Locate the cell with the specified text and output its (x, y) center coordinate. 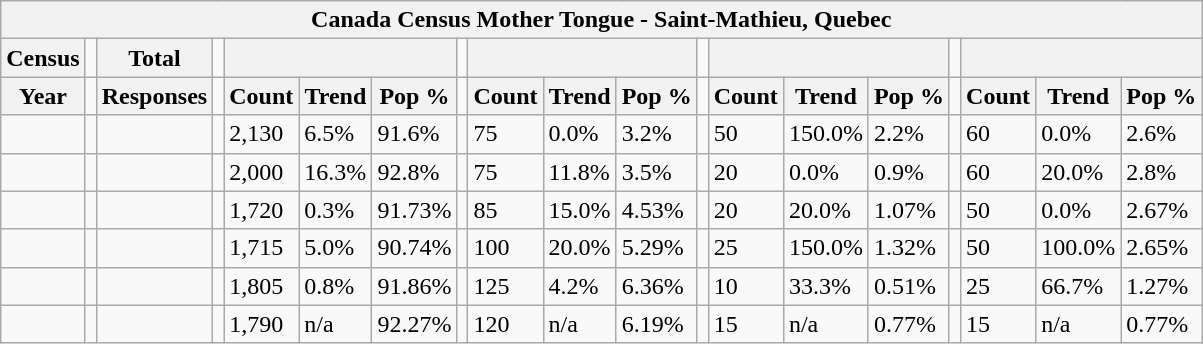
1,720 (262, 210)
120 (506, 324)
6.5% (336, 134)
125 (506, 286)
4.53% (656, 210)
2,000 (262, 172)
92.8% (414, 172)
33.3% (826, 286)
Canada Census Mother Tongue - Saint-Mathieu, Quebec (602, 20)
85 (506, 210)
91.6% (414, 134)
91.73% (414, 210)
91.86% (414, 286)
5.0% (336, 248)
1.27% (1162, 286)
Responses (154, 96)
0.3% (336, 210)
15.0% (580, 210)
90.74% (414, 248)
3.5% (656, 172)
Year (43, 96)
1.32% (908, 248)
10 (746, 286)
2.6% (1162, 134)
1,805 (262, 286)
66.7% (1078, 286)
0.8% (336, 286)
1,790 (262, 324)
16.3% (336, 172)
2.2% (908, 134)
92.27% (414, 324)
3.2% (656, 134)
2.67% (1162, 210)
0.51% (908, 286)
5.29% (656, 248)
1,715 (262, 248)
6.36% (656, 286)
6.19% (656, 324)
11.8% (580, 172)
2.8% (1162, 172)
100.0% (1078, 248)
4.2% (580, 286)
Total (154, 58)
Census (43, 58)
2.65% (1162, 248)
0.9% (908, 172)
2,130 (262, 134)
100 (506, 248)
1.07% (908, 210)
